From the cell containing the given text, extract its center point as (x, y) coordinate. 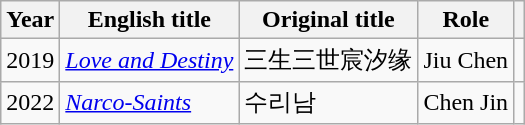
Year (30, 20)
Role (466, 20)
2022 (30, 102)
三生三世宸汐缘 (328, 60)
English title (150, 20)
수리남 (328, 102)
Chen Jin (466, 102)
2019 (30, 60)
Love and Destiny (150, 60)
Original title (328, 20)
Narco-Saints (150, 102)
Jiu Chen (466, 60)
